Locate the cell with the specified text and output its [X, Y] center coordinate. 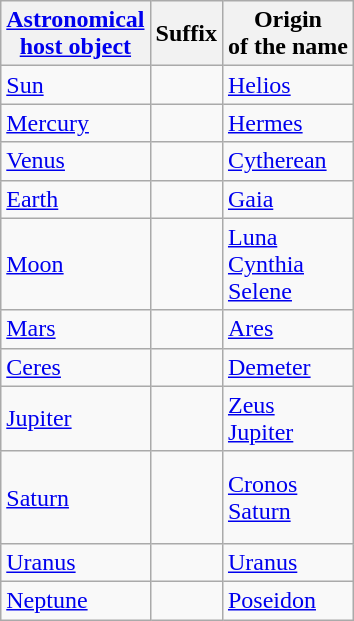
Earth [76, 199]
Ares [288, 329]
Mars [76, 329]
Sun [76, 85]
Ceres [76, 367]
Cytherean [288, 161]
Gaia [288, 199]
Mercury [76, 123]
Hermes [288, 123]
Poseidon [288, 600]
Astronomicalhost object [76, 34]
Helios [288, 85]
Originof the name [288, 34]
Saturn [76, 497]
Moon [76, 264]
Neptune [76, 600]
Venus [76, 161]
Jupiter [76, 418]
Demeter [288, 367]
CronosSaturn [288, 497]
LunaCynthiaSelene [288, 264]
Suffix [186, 34]
ZeusJupiter [288, 418]
